Determine the [X, Y] coordinate at the center of the cell enclosing the given text.  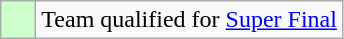
Team qualified for Super Final [190, 20]
